Determine the (X, Y) coordinate at the center of the cell enclosing the given text.  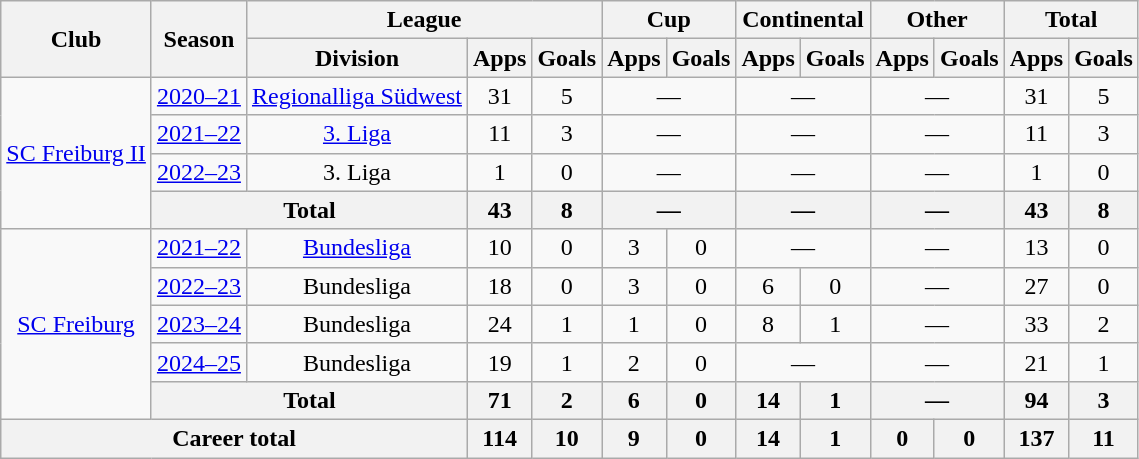
71 (499, 400)
Other (937, 20)
Regionalliga Südwest (356, 96)
18 (499, 286)
Division (356, 58)
Club (76, 39)
Cup (669, 20)
Continental (803, 20)
League (424, 20)
24 (499, 324)
114 (499, 438)
SC Freiburg (76, 324)
2023–24 (198, 324)
19 (499, 362)
13 (1036, 248)
2024–25 (198, 362)
137 (1036, 438)
2020–21 (198, 96)
33 (1036, 324)
94 (1036, 400)
SC Freiburg II (76, 153)
Season (198, 39)
21 (1036, 362)
Career total (234, 438)
27 (1036, 286)
9 (634, 438)
